Locate the cell with the specified text and output its (x, y) center coordinate. 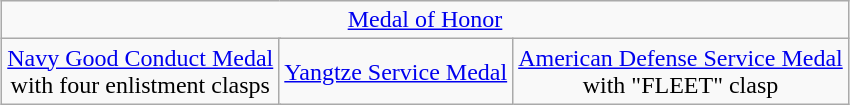
Yangtze Service Medal (396, 72)
Medal of Honor (426, 20)
Navy Good Conduct Medal with four enlistment clasps (140, 72)
American Defense Service Medalwith "FLEET" clasp (681, 72)
